Find where the given text appears and provide that cell's center as [X, Y] coordinate. 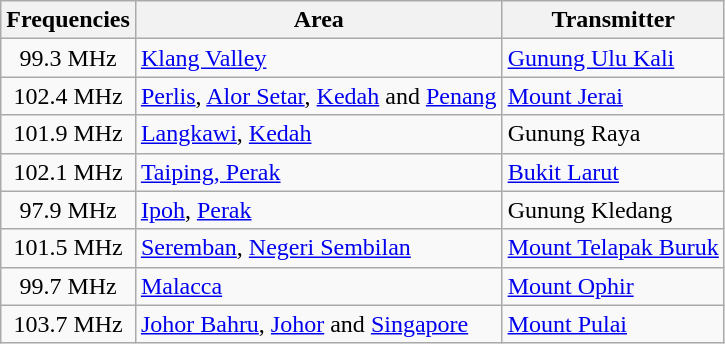
Perlis, Alor Setar, Kedah and Penang [318, 96]
Ipoh, Perak [318, 210]
Malacca [318, 286]
Bukit Larut [613, 172]
97.9 MHz [68, 210]
Mount Ophir [613, 286]
Area [318, 20]
99.7 MHz [68, 286]
Gunung Kledang [613, 210]
Mount Pulai [613, 324]
Transmitter [613, 20]
Taiping, Perak [318, 172]
Klang Valley [318, 58]
99.3 MHz [68, 58]
Gunung Ulu Kali [613, 58]
101.5 MHz [68, 248]
Johor Bahru, Johor and Singapore [318, 324]
102.1 MHz [68, 172]
101.9 MHz [68, 134]
Mount Telapak Buruk [613, 248]
Seremban, Negeri Sembilan [318, 248]
102.4 MHz [68, 96]
Langkawi, Kedah [318, 134]
Gunung Raya [613, 134]
103.7 MHz [68, 324]
Frequencies [68, 20]
Mount Jerai [613, 96]
